Find where the given text appears and provide that cell's center as (x, y) coordinate. 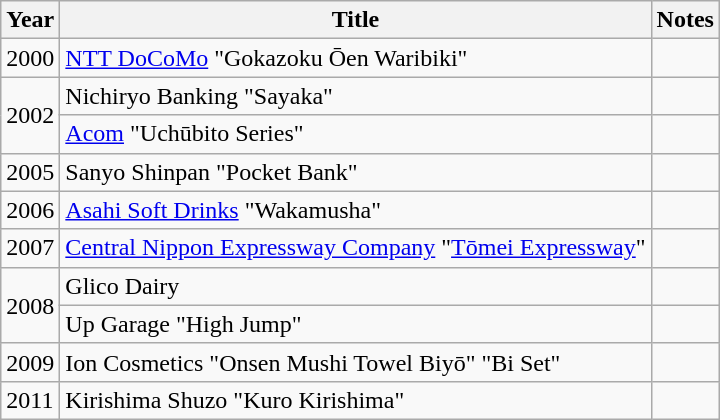
2002 (30, 115)
2009 (30, 362)
Title (356, 20)
Nichiryo Banking "Sayaka" (356, 96)
Up Garage "High Jump" (356, 324)
Acom "Uchūbito Series" (356, 134)
2011 (30, 400)
NTT DoCoMo "Gokazoku Ōen Waribiki" (356, 58)
Notes (685, 20)
Ion Cosmetics "Onsen Mushi Towel Biyō" "Bi Set" (356, 362)
2008 (30, 305)
2007 (30, 248)
2005 (30, 172)
Glico Dairy (356, 286)
Sanyo Shinpan "Pocket Bank" (356, 172)
Central Nippon Expressway Company "Tōmei Expressway" (356, 248)
Asahi Soft Drinks "Wakamusha" (356, 210)
2006 (30, 210)
Year (30, 20)
2000 (30, 58)
Kirishima Shuzo "Kuro Kirishima" (356, 400)
